Scan for the cell matching the given text and deliver its [x, y] coordinate at center. 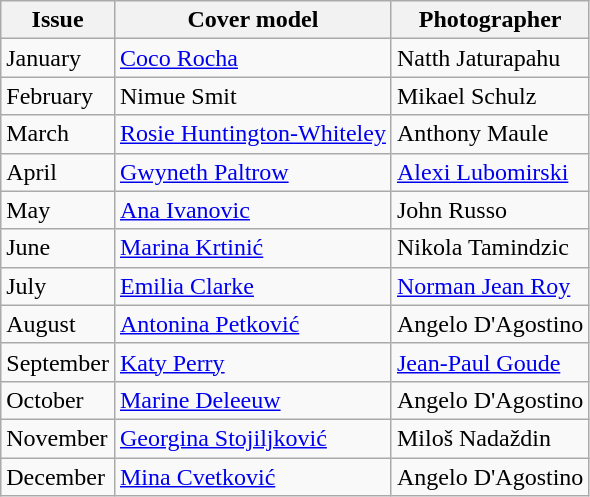
Coco Rocha [252, 58]
February [58, 96]
Jean-Paul Goude [490, 362]
March [58, 134]
Anthony Maule [490, 134]
Georgina Stojiljković [252, 438]
Marina Krtinić [252, 248]
September [58, 362]
Norman Jean Roy [490, 286]
June [58, 248]
Emilia Clarke [252, 286]
November [58, 438]
Antonina Petković [252, 324]
Miloš Nadaždin [490, 438]
Photographer [490, 20]
Nimue Smit [252, 96]
August [58, 324]
Alexi Lubomirski [490, 172]
December [58, 477]
January [58, 58]
Cover model [252, 20]
Nikola Tamindzic [490, 248]
Mikael Schulz [490, 96]
Gwyneth Paltrow [252, 172]
May [58, 210]
July [58, 286]
Natth Jaturapahu [490, 58]
Marine Deleeuw [252, 400]
April [58, 172]
Rosie Huntington-Whiteley [252, 134]
Ana Ivanovic [252, 210]
Mina Cvetković [252, 477]
Katy Perry [252, 362]
Issue [58, 20]
John Russo [490, 210]
October [58, 400]
